Provide the (X, Y) coordinate of the cell's center where the given text is located.  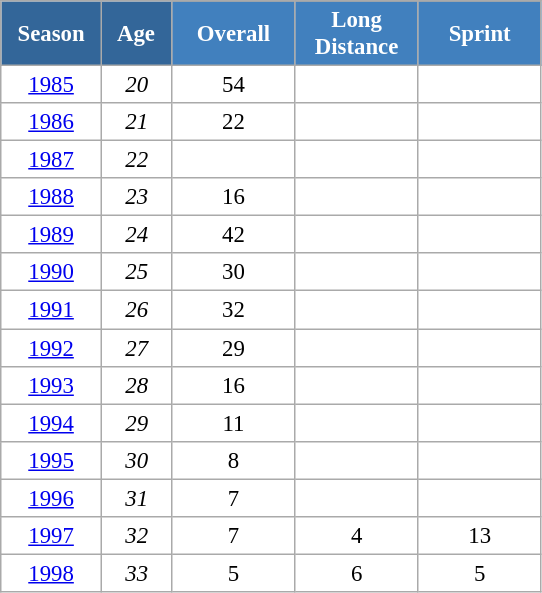
20 (136, 85)
4 (356, 536)
54 (234, 85)
42 (234, 235)
1994 (52, 423)
27 (136, 348)
Overall (234, 34)
33 (136, 573)
25 (136, 273)
1998 (52, 573)
13 (480, 536)
1989 (52, 235)
6 (356, 573)
1986 (52, 122)
31 (136, 498)
1991 (52, 310)
1993 (52, 385)
26 (136, 310)
1996 (52, 498)
23 (136, 197)
24 (136, 235)
1990 (52, 273)
1992 (52, 348)
1985 (52, 85)
Age (136, 34)
21 (136, 122)
1997 (52, 536)
Long Distance (356, 34)
Season (52, 34)
1988 (52, 197)
11 (234, 423)
8 (234, 460)
1995 (52, 460)
28 (136, 385)
1987 (52, 160)
Sprint (480, 34)
